Detect which cell encompasses the target text, then output its [X, Y] center coordinate. 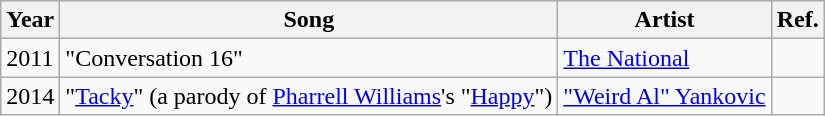
Ref. [798, 20]
2014 [30, 96]
"Conversation 16" [309, 58]
Song [309, 20]
"Weird Al" Yankovic [664, 96]
2011 [30, 58]
"Tacky" (a parody of Pharrell Williams's "Happy") [309, 96]
Year [30, 20]
Artist [664, 20]
The National [664, 58]
